Capture the cell that displays the provided text and extract its [X, Y] central coordinate. 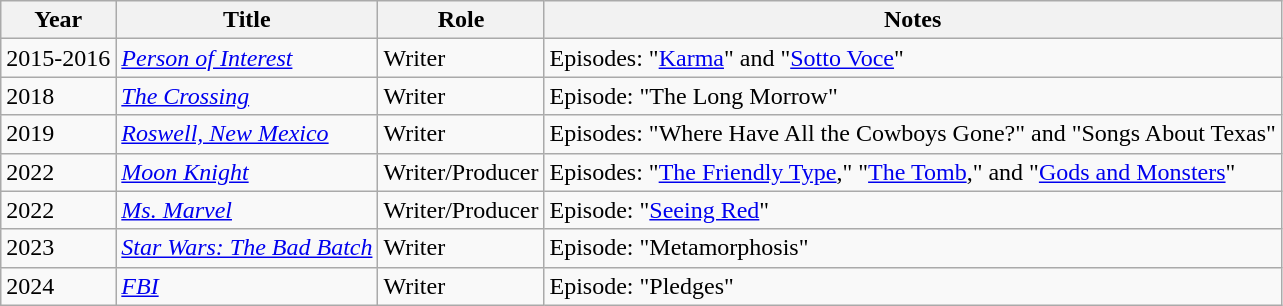
2023 [58, 248]
Episodes: "The Friendly Type," "The Tomb," and "Gods and Monsters" [912, 172]
Moon Knight [247, 172]
2019 [58, 134]
Role [461, 20]
Episode: "Seeing Red" [912, 210]
Person of Interest [247, 58]
Year [58, 20]
FBI [247, 286]
Episode: "The Long Morrow" [912, 96]
Episode: "Pledges" [912, 286]
Episode: "Metamorphosis" [912, 248]
The Crossing [247, 96]
Title [247, 20]
Episodes: "Karma" and "Sotto Voce" [912, 58]
2018 [58, 96]
Roswell, New Mexico [247, 134]
Notes [912, 20]
Ms. Marvel [247, 210]
2015-2016 [58, 58]
Star Wars: The Bad Batch [247, 248]
Episodes: "Where Have All the Cowboys Gone?" and "Songs About Texas" [912, 134]
2024 [58, 286]
